For the text-containing cell, return its midpoint in (x, y) coordinate format. 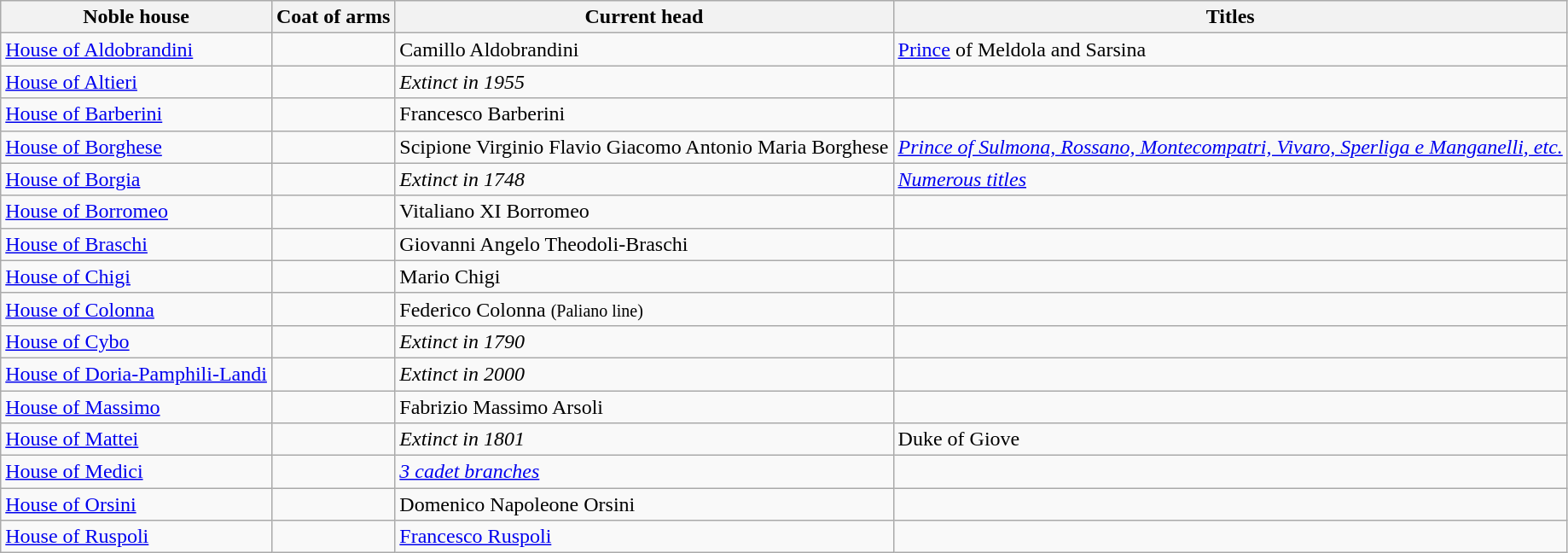
House of Ruspoli (136, 537)
Titles (1230, 17)
House of Cybo (136, 341)
House of Mattei (136, 439)
Camillo Aldobrandini (644, 49)
Extinct in 1748 (644, 179)
House of Braschi (136, 244)
Domenico Napoleone Orsini (644, 504)
Duke of Giove (1230, 439)
Vitaliano XI Borromeo (644, 212)
Coat of arms (333, 17)
Fabrizio Massimo Arsoli (644, 407)
Extinct in 1801 (644, 439)
Giovanni Angelo Theodoli-Braschi (644, 244)
Extinct in 1790 (644, 341)
House of Borghese (136, 147)
House of Borgia (136, 179)
Mario Chigi (644, 276)
House of Medici (136, 472)
House of Massimo (136, 407)
Prince of Meldola and Sarsina (1230, 49)
Francesco Barberini (644, 114)
House of Borromeo (136, 212)
Extinct in 2000 (644, 374)
House of Aldobrandini (136, 49)
Noble house (136, 17)
House of Orsini (136, 504)
Prince of Sulmona, Rossano, Montecompatri, Vivaro, Sperliga e Manganelli, etc. (1230, 147)
Francesco Ruspoli (644, 537)
House of Doria-Pamphili-Landi (136, 374)
House of Colonna (136, 309)
Scipione Virginio Flavio Giacomo Antonio Maria Borghese (644, 147)
Federico Colonna (Paliano line) (644, 309)
House of Barberini (136, 114)
Numerous titles (1230, 179)
House of Altieri (136, 82)
Current head (644, 17)
Extinct in 1955 (644, 82)
3 cadet branches (644, 472)
House of Chigi (136, 276)
